Determine the (x, y) coordinate at the center of the cell enclosing the given text.  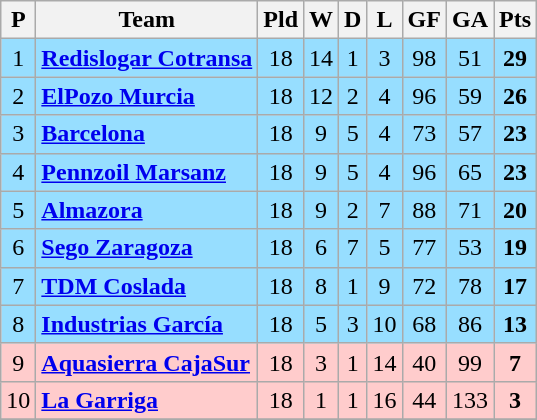
51 (470, 58)
P (18, 20)
86 (470, 324)
68 (424, 324)
D (353, 20)
Industrias García (147, 324)
19 (516, 248)
13 (516, 324)
W (322, 20)
Pts (516, 20)
Team (147, 20)
TDM Coslada (147, 286)
99 (470, 362)
77 (424, 248)
L (384, 20)
133 (470, 400)
Redislogar Cotransa (147, 58)
44 (424, 400)
78 (470, 286)
Sego Zaragoza (147, 248)
12 (322, 96)
16 (384, 400)
29 (516, 58)
Barcelona (147, 134)
57 (470, 134)
53 (470, 248)
Pennzoil Marsanz (147, 172)
La Garriga (147, 400)
72 (424, 286)
Aquasierra CajaSur (147, 362)
88 (424, 210)
Pld (281, 20)
Almazora (147, 210)
GF (424, 20)
59 (470, 96)
71 (470, 210)
17 (516, 286)
65 (470, 172)
ElPozo Murcia (147, 96)
98 (424, 58)
GA (470, 20)
20 (516, 210)
40 (424, 362)
73 (424, 134)
26 (516, 96)
